Search for the cell housing the specified text and yield its (X, Y) center coordinate. 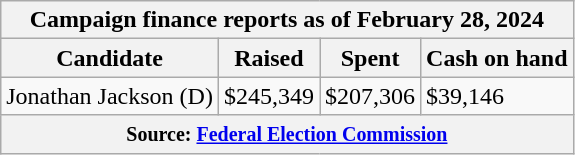
Source: Federal Election Commission (287, 134)
$39,146 (497, 96)
Cash on hand (497, 58)
Spent (370, 58)
Campaign finance reports as of February 28, 2024 (287, 20)
Raised (268, 58)
$207,306 (370, 96)
Jonathan Jackson (D) (110, 96)
Candidate (110, 58)
$245,349 (268, 96)
